Provide the (x, y) coordinate of the cell's center where the given text is located.  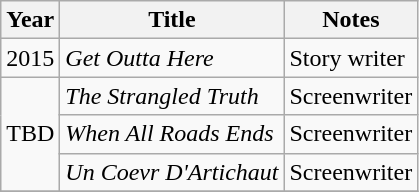
Un Coevr D'Artichaut (172, 172)
The Strangled Truth (172, 96)
2015 (30, 58)
Year (30, 20)
Title (172, 20)
When All Roads Ends (172, 134)
TBD (30, 134)
Get Outta Here (172, 58)
Story writer (351, 58)
Notes (351, 20)
